Detect which cell encompasses the target text, then output its (X, Y) center coordinate. 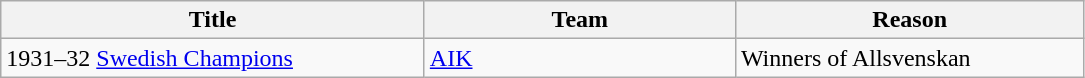
Winners of Allsvenskan (910, 58)
1931–32 Swedish Champions (213, 58)
Title (213, 20)
Team (580, 20)
AIK (580, 58)
Reason (910, 20)
